For the text-containing cell, return its midpoint in (X, Y) coordinate format. 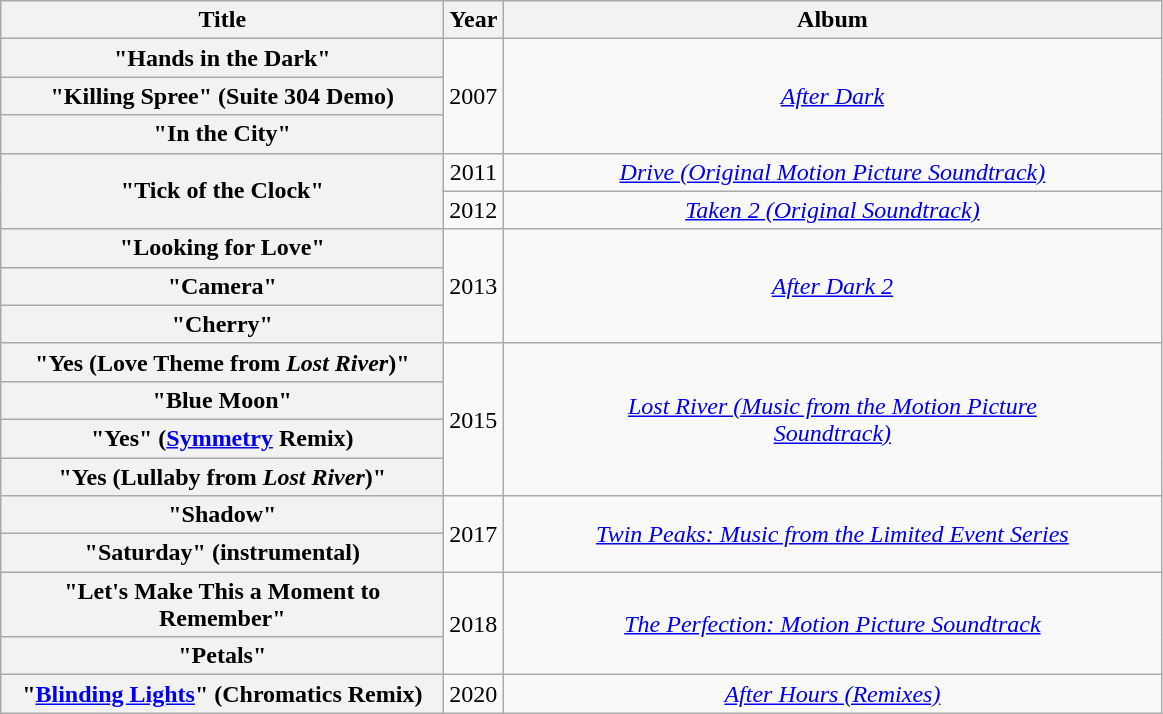
"Blinding Lights" (Chromatics Remix) (222, 694)
2015 (474, 419)
2007 (474, 96)
Lost River (Music from the Motion PictureSoundtrack) (832, 419)
2013 (474, 286)
Twin Peaks: Music from the Limited Event Series (832, 534)
"Petals" (222, 656)
2011 (474, 172)
"Let's Make This a Moment to Remember" (222, 604)
Drive (Original Motion Picture Soundtrack) (832, 172)
2018 (474, 624)
"Yes" (Symmetry Remix) (222, 438)
"Shadow" (222, 515)
"Killing Spree" (Suite 304 Demo) (222, 96)
Album (832, 20)
2012 (474, 210)
"In the City" (222, 134)
After Dark 2 (832, 286)
"Looking for Love" (222, 248)
"Yes (Love Theme from Lost River)" (222, 362)
2017 (474, 534)
"Camera" (222, 286)
Year (474, 20)
"Hands in the Dark" (222, 58)
After Hours (Remixes) (832, 694)
2020 (474, 694)
The Perfection: Motion Picture Soundtrack (832, 624)
Taken 2 (Original Soundtrack) (832, 210)
Title (222, 20)
After Dark (832, 96)
"Saturday" (instrumental) (222, 553)
"Blue Moon" (222, 400)
"Cherry" (222, 324)
"Yes (Lullaby from Lost River)" (222, 477)
"Tick of the Clock" (222, 191)
